Return (X, Y) of the center of cell containing provided text 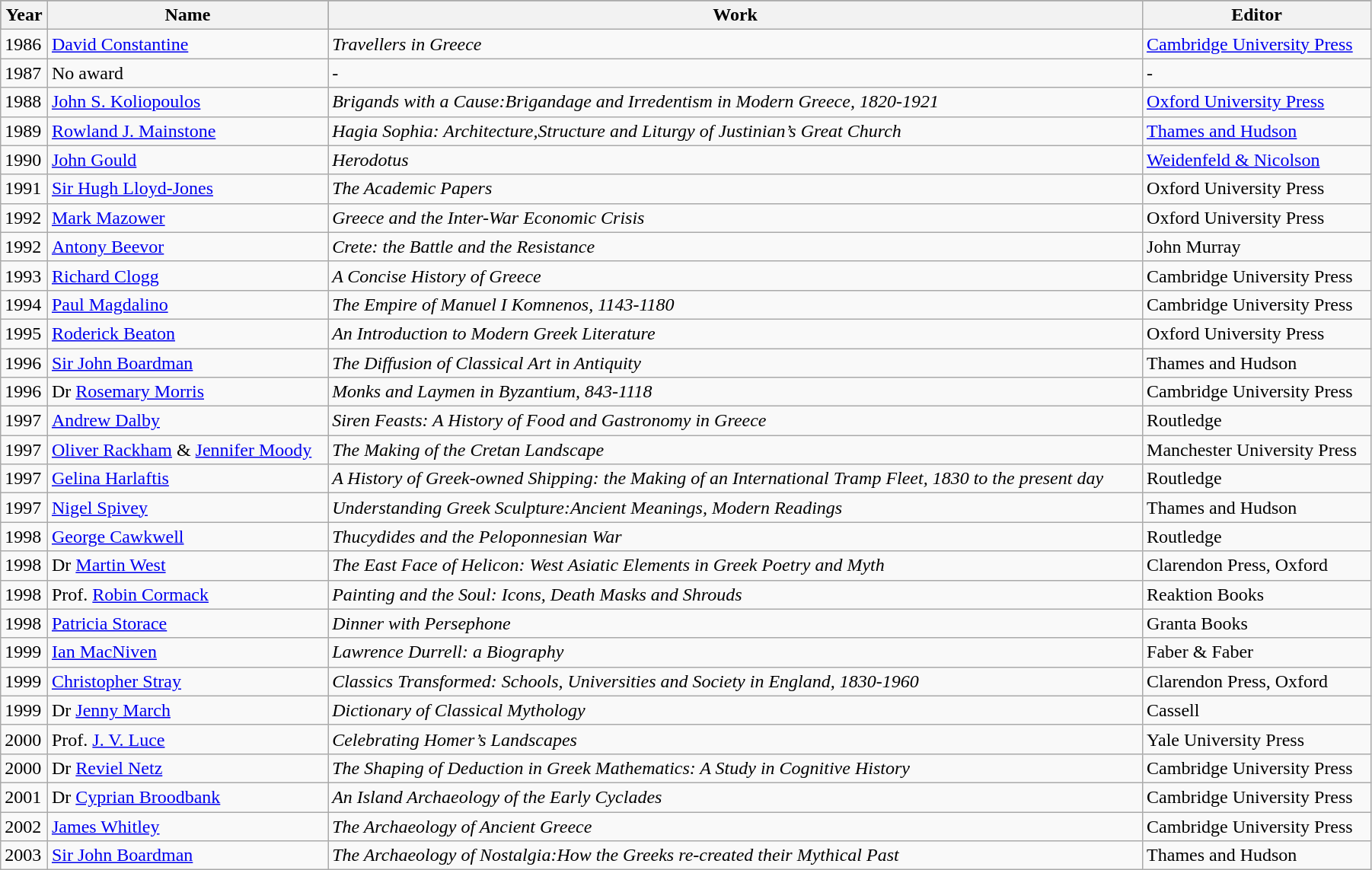
Celebrating Homer’s Landscapes (735, 739)
John Gould (187, 160)
The Empire of Manuel I Komnenos, 1143-1180 (735, 304)
Travellers in Greece (735, 44)
Name (187, 15)
The Diffusion of Classical Art in Antiquity (735, 363)
Gelina Harlaftis (187, 479)
1991 (24, 189)
Dr Cyprian Broodbank (187, 797)
The East Face of Helicon: West Asiatic Elements in Greek Poetry and Myth (735, 566)
1988 (24, 102)
Editor (1257, 15)
1993 (24, 276)
Oliver Rackham & Jennifer Moody (187, 450)
Ian MacNiven (187, 652)
Thucydides and the Peloponnesian War (735, 537)
Rowland J. Mainstone (187, 131)
Siren Feasts: A History of Food and Gastronomy in Greece (735, 421)
A Concise History of Greece (735, 276)
The Academic Papers (735, 189)
Andrew Dalby (187, 421)
2001 (24, 797)
1994 (24, 304)
Prof. J. V. Luce (187, 739)
John S. Koliopoulos (187, 102)
Work (735, 15)
Crete: the Battle and the Resistance (735, 247)
1995 (24, 333)
Understanding Greek Sculpture:Ancient Meanings, Modern Readings (735, 508)
2003 (24, 856)
1990 (24, 160)
Greece and the Inter-War Economic Crisis (735, 218)
Weidenfeld & Nicolson (1257, 160)
No award (187, 73)
1987 (24, 73)
Christopher Stray (187, 681)
David Constantine (187, 44)
Dictionary of Classical Mythology (735, 710)
2002 (24, 826)
Cassell (1257, 710)
1989 (24, 131)
James Whitley (187, 826)
Roderick Beaton (187, 333)
An Island Archaeology of the Early Cyclades (735, 797)
Dinner with Persephone (735, 623)
Granta Books (1257, 623)
Yale University Press (1257, 739)
An Introduction to Modern Greek Literature (735, 333)
Monks and Laymen in Byzantium, 843-1118 (735, 392)
The Shaping of Deduction in Greek Mathematics: A Study in Cognitive History (735, 768)
The Archaeology of Nostalgia:How the Greeks re-created their Mythical Past (735, 856)
A History of Greek-owned Shipping: the Making of an International Tramp Fleet, 1830 to the present day (735, 479)
Sir Hugh Lloyd-Jones (187, 189)
Dr Martin West (187, 566)
Manchester University Press (1257, 450)
Faber & Faber (1257, 652)
Nigel Spivey (187, 508)
Reaktion Books (1257, 594)
The Making of the Cretan Landscape (735, 450)
George Cawkwell (187, 537)
Dr Reviel Netz (187, 768)
Prof. Robin Cormack (187, 594)
Dr Jenny March (187, 710)
John Murray (1257, 247)
Classics Transformed: Schools, Universities and Society in England, 1830-1960 (735, 681)
1986 (24, 44)
Hagia Sophia: Architecture,Structure and Liturgy of Justinian’s Great Church (735, 131)
Herodotus (735, 160)
Dr Rosemary Morris (187, 392)
Richard Clogg (187, 276)
Patricia Storace (187, 623)
The Archaeology of Ancient Greece (735, 826)
Brigands with a Cause:Brigandage and Irredentism in Modern Greece, 1820-1921 (735, 102)
Paul Magdalino (187, 304)
Year (24, 15)
Painting and the Soul: Icons, Death Masks and Shrouds (735, 594)
Lawrence Durrell: a Biography (735, 652)
Mark Mazower (187, 218)
Antony Beevor (187, 247)
